Output the [x, y] coordinate of the center of the cell containing the given text.  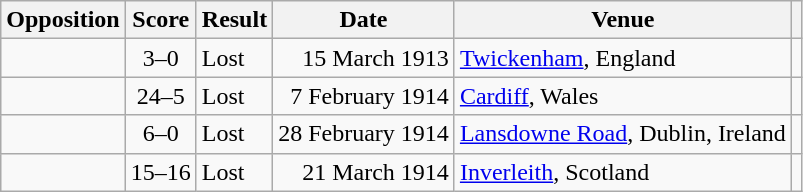
Venue [622, 20]
Twickenham, England [622, 58]
6–0 [160, 134]
Score [160, 20]
3–0 [160, 58]
21 March 1914 [364, 172]
15–16 [160, 172]
Result [234, 20]
Date [364, 20]
Lansdowne Road, Dublin, Ireland [622, 134]
Inverleith, Scotland [622, 172]
Cardiff, Wales [622, 96]
28 February 1914 [364, 134]
24–5 [160, 96]
7 February 1914 [364, 96]
15 March 1913 [364, 58]
Opposition [63, 20]
